Search for the cell housing the specified text and yield its [X, Y] center coordinate. 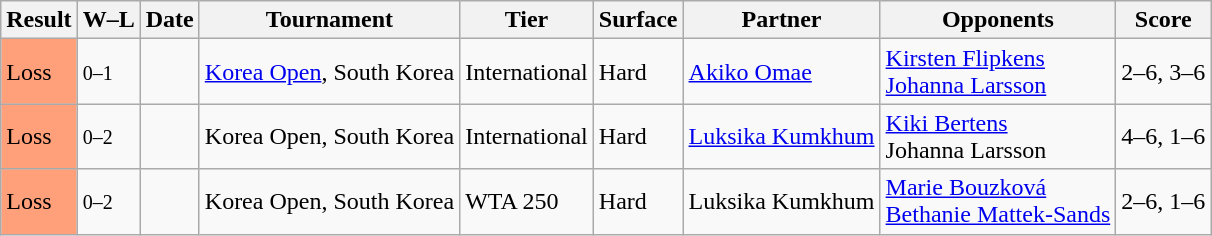
Result [39, 20]
Partner [782, 20]
WTA 250 [527, 202]
2–6, 1–6 [1164, 202]
Opponents [998, 20]
Akiko Omae [782, 72]
2–6, 3–6 [1164, 72]
Tournament [329, 20]
4–6, 1–6 [1164, 136]
Score [1164, 20]
0–1 [108, 72]
Date [170, 20]
W–L [108, 20]
Surface [638, 20]
Tier [527, 20]
Kirsten Flipkens Johanna Larsson [998, 72]
Marie Bouzková Bethanie Mattek-Sands [998, 202]
Kiki Bertens Johanna Larsson [998, 136]
